Output the (x, y) coordinate of the center of the cell containing the given text.  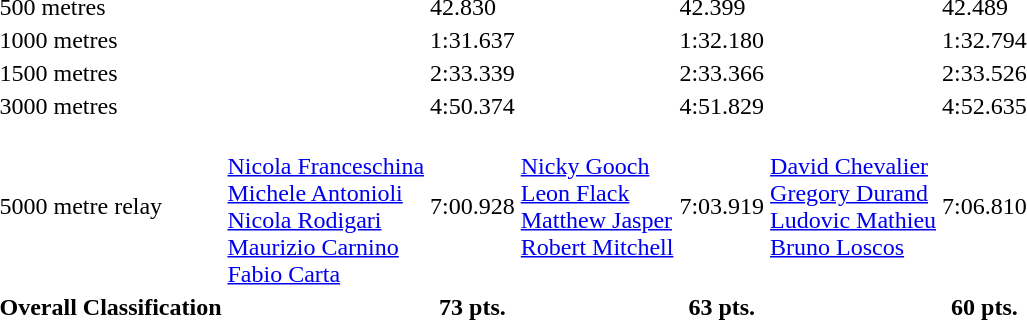
1:31.637 (473, 40)
2:33.339 (473, 73)
2:33.366 (722, 73)
4:50.374 (473, 106)
David ChevalierGregory DurandLudovic MathieuBruno Loscos (854, 206)
7:00.928 (473, 206)
1:32.180 (722, 40)
7:03.919 (722, 206)
Nicky GoochLeon FlackMatthew JasperRobert Mitchell (597, 206)
4:51.829 (722, 106)
Nicola FranceschinaMichele AntonioliNicola RodigariMaurizio CarninoFabio Carta (326, 206)
